Locate the cell with the specified text and output its [X, Y] center coordinate. 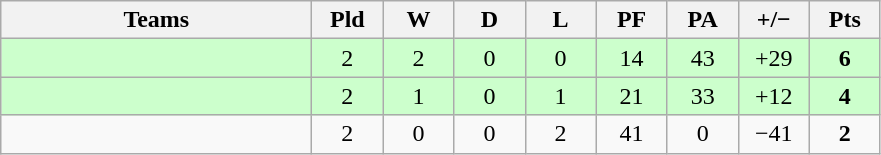
W [418, 20]
PA [702, 20]
D [490, 20]
43 [702, 58]
14 [632, 58]
L [560, 20]
6 [844, 58]
Pts [844, 20]
−41 [774, 134]
+29 [774, 58]
PF [632, 20]
21 [632, 96]
+/− [774, 20]
41 [632, 134]
Pld [348, 20]
Teams [156, 20]
+12 [774, 96]
4 [844, 96]
33 [702, 96]
